Search for the cell housing the specified text and yield its (X, Y) center coordinate. 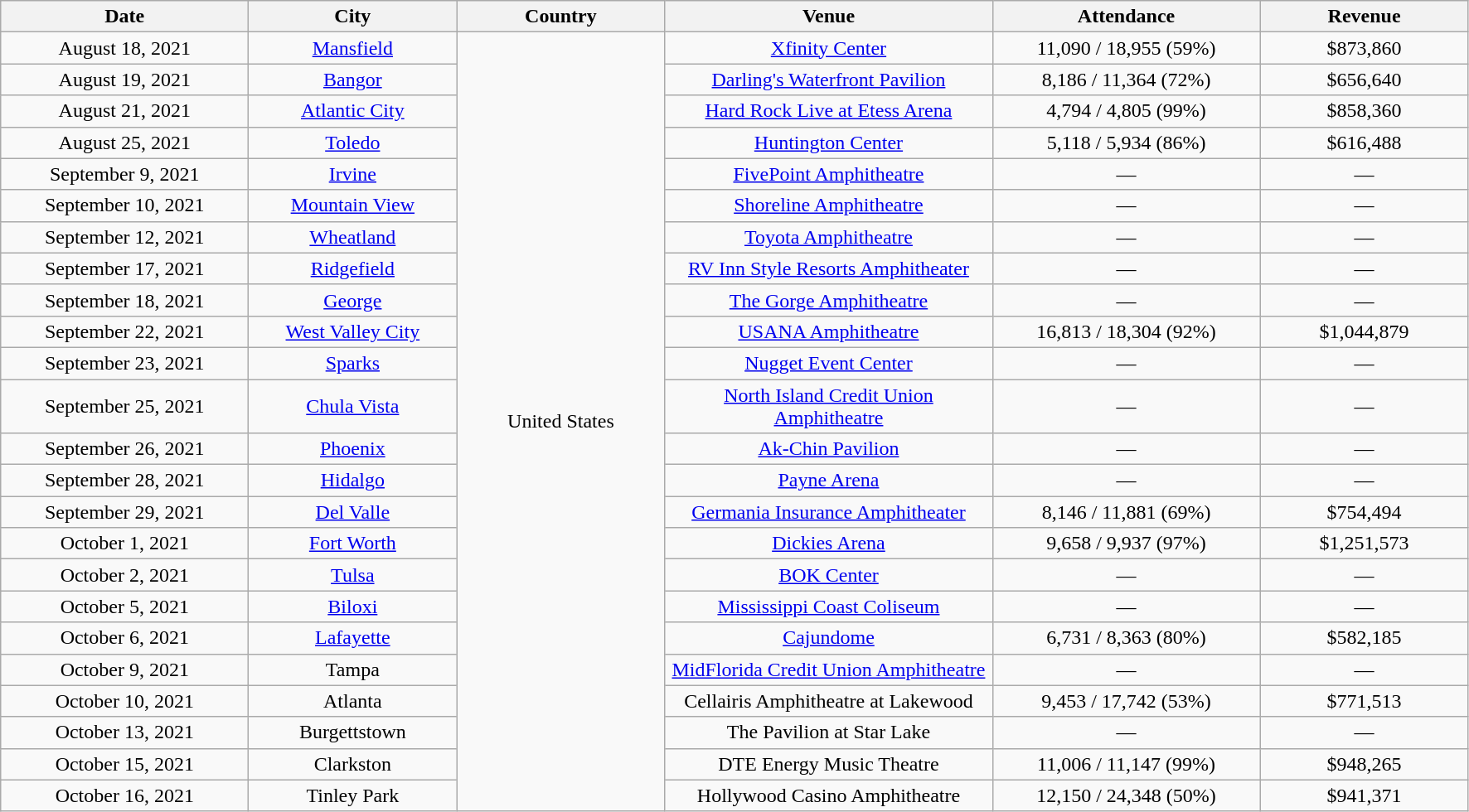
Toledo (353, 143)
Germania Insurance Amphitheater (829, 512)
$941,371 (1365, 795)
Phoenix (353, 449)
October 2, 2021 (124, 575)
Nugget Event Center (829, 363)
September 18, 2021 (124, 300)
The Pavilion at Star Lake (829, 732)
FivePoint Amphitheatre (829, 174)
BOK Center (829, 575)
Atlantic City (353, 111)
Tulsa (353, 575)
Hollywood Casino Amphitheatre (829, 795)
Cajundome (829, 638)
Sparks (353, 363)
Wheatland (353, 237)
11,090 / 18,955 (59%) (1126, 48)
9,658 / 9,937 (97%) (1126, 544)
8,186 / 11,364 (72%) (1126, 80)
Biloxi (353, 607)
$858,360 (1365, 111)
Mississippi Coast Coliseum (829, 607)
September 10, 2021 (124, 205)
September 9, 2021 (124, 174)
North Island Credit Union Amphitheatre (829, 406)
Mountain View (353, 205)
Clarkston (353, 764)
Burgettstown (353, 732)
Tampa (353, 669)
$754,494 (1365, 512)
$1,044,879 (1365, 331)
Country (560, 17)
Dickies Arena (829, 544)
West Valley City (353, 331)
United States (560, 422)
$582,185 (1365, 638)
Revenue (1365, 17)
4,794 / 4,805 (99%) (1126, 111)
RV Inn Style Resorts Amphitheater (829, 268)
Payne Arena (829, 481)
Ak-Chin Pavilion (829, 449)
Ridgefield (353, 268)
Toyota Amphitheatre (829, 237)
Mansfield (353, 48)
Tinley Park (353, 795)
Lafayette (353, 638)
October 15, 2021 (124, 764)
October 9, 2021 (124, 669)
11,006 / 11,147 (99%) (1126, 764)
5,118 / 5,934 (86%) (1126, 143)
8,146 / 11,881 (69%) (1126, 512)
September 25, 2021 (124, 406)
September 12, 2021 (124, 237)
Venue (829, 17)
Shoreline Amphitheatre (829, 205)
September 23, 2021 (124, 363)
Atlanta (353, 701)
September 28, 2021 (124, 481)
September 29, 2021 (124, 512)
Date (124, 17)
6,731 / 8,363 (80%) (1126, 638)
Del Valle (353, 512)
Attendance (1126, 17)
August 25, 2021 (124, 143)
City (353, 17)
Hidalgo (353, 481)
Darling's Waterfront Pavilion (829, 80)
August 21, 2021 (124, 111)
Xfinity Center (829, 48)
Fort Worth (353, 544)
DTE Energy Music Theatre (829, 764)
The Gorge Amphitheatre (829, 300)
$616,488 (1365, 143)
October 5, 2021 (124, 607)
September 17, 2021 (124, 268)
$656,640 (1365, 80)
MidFlorida Credit Union Amphitheatre (829, 669)
Cellairis Amphitheatre at Lakewood (829, 701)
August 19, 2021 (124, 80)
October 1, 2021 (124, 544)
October 13, 2021 (124, 732)
Bangor (353, 80)
USANA Amphitheatre (829, 331)
October 16, 2021 (124, 795)
16,813 / 18,304 (92%) (1126, 331)
Huntington Center (829, 143)
September 22, 2021 (124, 331)
12,150 / 24,348 (50%) (1126, 795)
$948,265 (1365, 764)
Hard Rock Live at Etess Arena (829, 111)
$873,860 (1365, 48)
George (353, 300)
September 26, 2021 (124, 449)
Irvine (353, 174)
$1,251,573 (1365, 544)
9,453 / 17,742 (53%) (1126, 701)
Chula Vista (353, 406)
$771,513 (1365, 701)
October 10, 2021 (124, 701)
October 6, 2021 (124, 638)
August 18, 2021 (124, 48)
